Search for the cell housing the specified text and yield its (x, y) center coordinate. 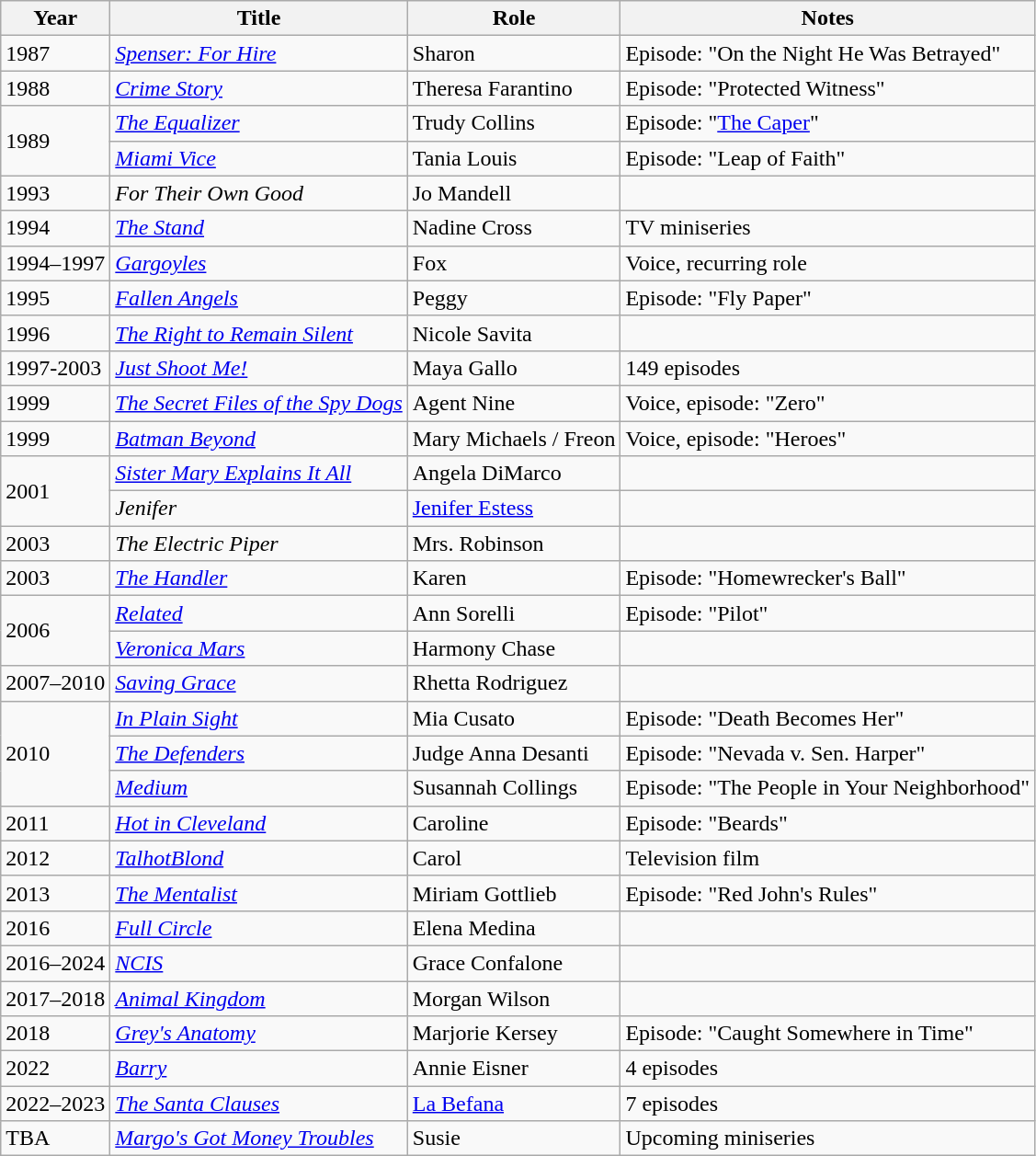
2016–2024 (55, 963)
In Plain Sight (259, 718)
Margo's Got Money Troubles (259, 1139)
The Defenders (259, 753)
The Secret Files of the Spy Dogs (259, 403)
Marjorie Kersey (514, 1034)
Crime Story (259, 88)
Tania Louis (514, 158)
1997-2003 (55, 368)
Episode: "Protected Witness" (827, 88)
Nadine Cross (514, 228)
Sister Mary Explains It All (259, 474)
Notes (827, 18)
Rhetta Rodriguez (514, 683)
1988 (55, 88)
1996 (55, 333)
Fox (514, 263)
2018 (55, 1034)
Mia Cusato (514, 718)
Miriam Gottlieb (514, 893)
Episode: "Pilot" (827, 613)
Episode: "The Caper" (827, 123)
Judge Anna Desanti (514, 753)
Full Circle (259, 928)
2016 (55, 928)
The Santa Clauses (259, 1104)
1994 (55, 228)
Saving Grace (259, 683)
Episode: "Caught Somewhere in Time" (827, 1034)
Year (55, 18)
For Their Own Good (259, 193)
Role (514, 18)
Batman Beyond (259, 439)
Episode: "Fly Paper" (827, 298)
2017–2018 (55, 998)
Jenifer (259, 509)
Spenser: For Hire (259, 53)
Jenifer Estess (514, 509)
The Stand (259, 228)
The Electric Piper (259, 544)
Elena Medina (514, 928)
The Handler (259, 578)
The Mentalist (259, 893)
Karen (514, 578)
Medium (259, 788)
Upcoming miniseries (827, 1139)
The Equalizer (259, 123)
Episode: "On the Night He Was Betrayed" (827, 53)
Susie (514, 1139)
Grey's Anatomy (259, 1034)
Mary Michaels / Freon (514, 439)
Veronica Mars (259, 648)
2011 (55, 823)
1993 (55, 193)
2001 (55, 491)
Morgan Wilson (514, 998)
7 episodes (827, 1104)
1994–1997 (55, 263)
Animal Kingdom (259, 998)
149 episodes (827, 368)
NCIS (259, 963)
2022–2023 (55, 1104)
Related (259, 613)
Episode: "Red John's Rules" (827, 893)
Episode: "Homewrecker's Ball" (827, 578)
2006 (55, 631)
Annie Eisner (514, 1069)
2007–2010 (55, 683)
Miami Vice (259, 158)
Title (259, 18)
Maya Gallo (514, 368)
Fallen Angels (259, 298)
Carol (514, 858)
4 episodes (827, 1069)
Agent Nine (514, 403)
2013 (55, 893)
Episode: "Beards" (827, 823)
Just Shoot Me! (259, 368)
Voice, episode: "Zero" (827, 403)
Peggy (514, 298)
Voice, recurring role (827, 263)
Television film (827, 858)
TBA (55, 1139)
Hot in Cleveland (259, 823)
Grace Confalone (514, 963)
Episode: "The People in Your Neighborhood" (827, 788)
Harmony Chase (514, 648)
Sharon (514, 53)
Voice, episode: "Heroes" (827, 439)
The Right to Remain Silent (259, 333)
TalhotBlond (259, 858)
TV miniseries (827, 228)
Mrs. Robinson (514, 544)
Theresa Farantino (514, 88)
2012 (55, 858)
1989 (55, 141)
Susannah Collings (514, 788)
2010 (55, 753)
Nicole Savita (514, 333)
Caroline (514, 823)
Episode: "Death Becomes Her" (827, 718)
Gargoyles (259, 263)
Trudy Collins (514, 123)
Episode: "Leap of Faith" (827, 158)
Ann Sorelli (514, 613)
2022 (55, 1069)
Angela DiMarco (514, 474)
1995 (55, 298)
1987 (55, 53)
Jo Mandell (514, 193)
Episode: "Nevada v. Sen. Harper" (827, 753)
Barry (259, 1069)
La Befana (514, 1104)
